Find where the given text appears and provide that cell's center as [X, Y] coordinate. 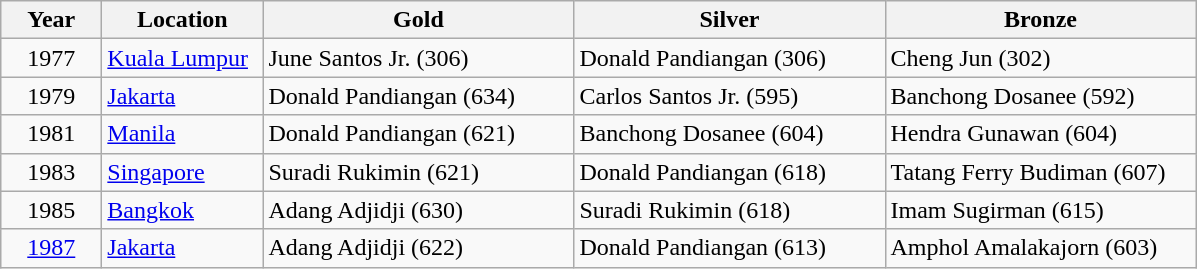
Gold [418, 20]
Adang Adjidji (622) [418, 248]
June Santos Jr. (306) [418, 58]
Hendra Gunawan (604) [1040, 134]
Adang Adjidji (630) [418, 210]
Carlos Santos Jr. (595) [730, 96]
1977 [52, 58]
1985 [52, 210]
1987 [52, 248]
Suradi Rukimin (621) [418, 172]
Kuala Lumpur [182, 58]
1979 [52, 96]
Banchong Dosanee (592) [1040, 96]
Singapore [182, 172]
Donald Pandiangan (613) [730, 248]
Year [52, 20]
Amphol Amalakajorn (603) [1040, 248]
Donald Pandiangan (306) [730, 58]
Cheng Jun (302) [1040, 58]
Tatang Ferry Budiman (607) [1040, 172]
Manila [182, 134]
Donald Pandiangan (621) [418, 134]
Donald Pandiangan (634) [418, 96]
1983 [52, 172]
Bangkok [182, 210]
Imam Sugirman (615) [1040, 210]
Banchong Dosanee (604) [730, 134]
Donald Pandiangan (618) [730, 172]
Suradi Rukimin (618) [730, 210]
Silver [730, 20]
Location [182, 20]
Bronze [1040, 20]
1981 [52, 134]
